Return [X, Y] of the center of cell containing provided text 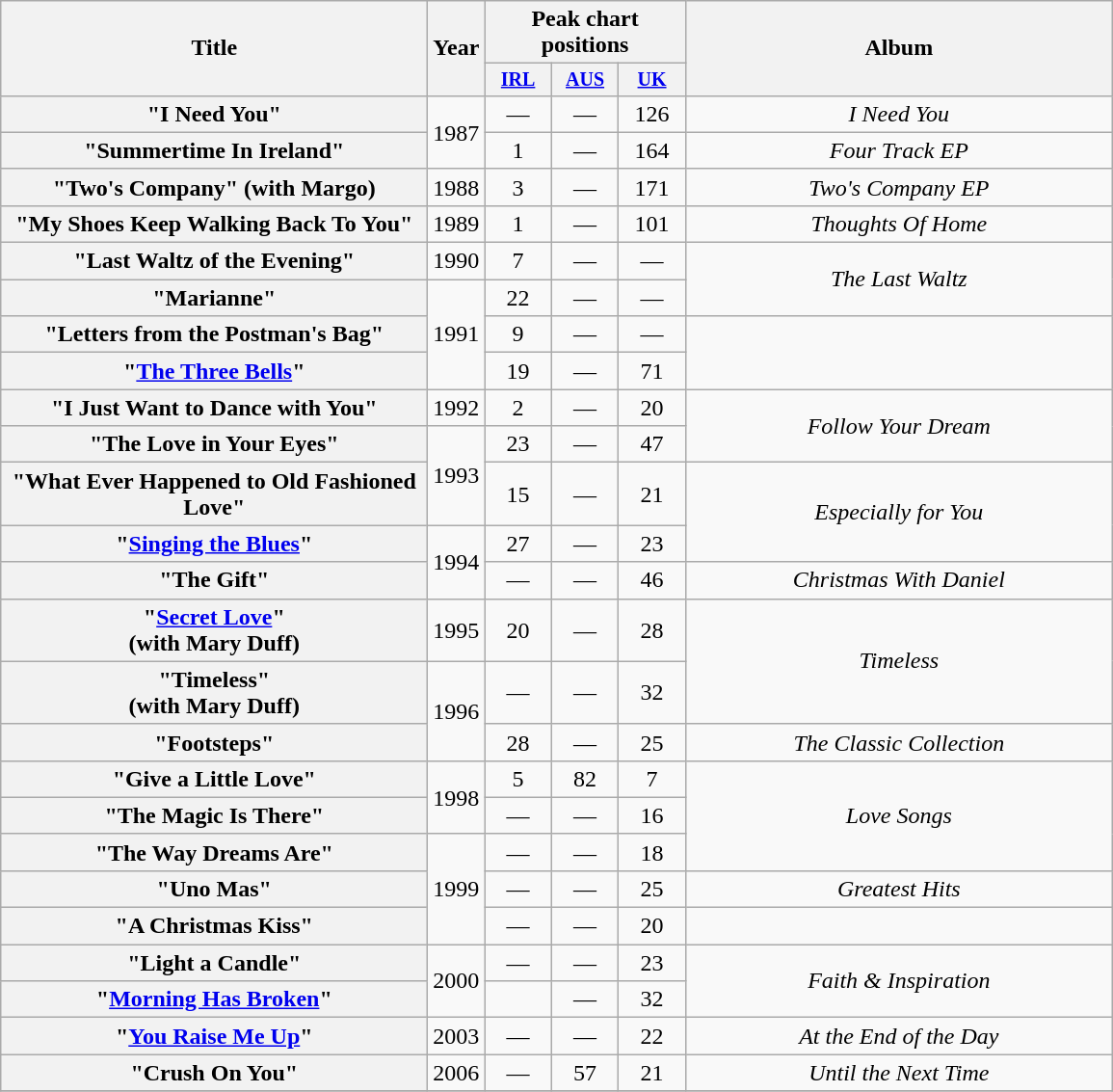
Greatest Hits [898, 889]
126 [651, 114]
101 [651, 224]
1988 [457, 187]
I Need You [898, 114]
"I Need You" [214, 114]
Faith & Inspiration [898, 981]
Year [457, 48]
"Marianne" [214, 298]
"Light a Candle" [214, 963]
Four Track EP [898, 150]
46 [651, 580]
"Singing the Blues" [214, 544]
"Last Waltz of the Evening" [214, 261]
27 [518, 544]
57 [584, 1073]
2000 [457, 981]
"Uno Mas" [214, 889]
AUS [584, 79]
Album [898, 48]
2006 [457, 1073]
"Crush On You" [214, 1073]
171 [651, 187]
1995 [457, 630]
"Summertime In Ireland" [214, 150]
Until the Next Time [898, 1073]
19 [518, 371]
"My Shoes Keep Walking Back To You" [214, 224]
Two's Company EP [898, 187]
1994 [457, 562]
"What Ever Happened to Old Fashioned Love" [214, 493]
164 [651, 150]
UK [651, 79]
"Two's Company" (with Margo) [214, 187]
3 [518, 187]
1990 [457, 261]
"Timeless" (with Mary Duff) [214, 692]
2003 [457, 1036]
IRL [518, 79]
"The Gift" [214, 580]
"The Magic Is There" [214, 815]
47 [651, 444]
At the End of the Day [898, 1036]
15 [518, 493]
"Letters from the Postman's Bag" [214, 334]
82 [584, 779]
1987 [457, 132]
Timeless [898, 661]
The Classic Collection [898, 742]
"Footsteps" [214, 742]
1992 [457, 408]
2 [518, 408]
"The Love in Your Eyes" [214, 444]
9 [518, 334]
18 [651, 852]
16 [651, 815]
1993 [457, 476]
"The Three Bells" [214, 371]
"Secret Love" (with Mary Duff) [214, 630]
Especially for You [898, 513]
"You Raise Me Up" [214, 1036]
"Give a Little Love" [214, 779]
"The Way Dreams Are" [214, 852]
1991 [457, 334]
1998 [457, 797]
Peak chart positions [585, 33]
"Morning Has Broken" [214, 999]
1999 [457, 889]
Thoughts Of Home [898, 224]
Love Songs [898, 815]
The Last Waltz [898, 280]
"I Just Want to Dance with You" [214, 408]
"A Christmas Kiss" [214, 926]
1989 [457, 224]
71 [651, 371]
5 [518, 779]
Christmas With Daniel [898, 580]
Title [214, 48]
Follow Your Dream [898, 426]
1996 [457, 711]
